Determine the [x, y] coordinate at the center of the cell enclosing the given text.  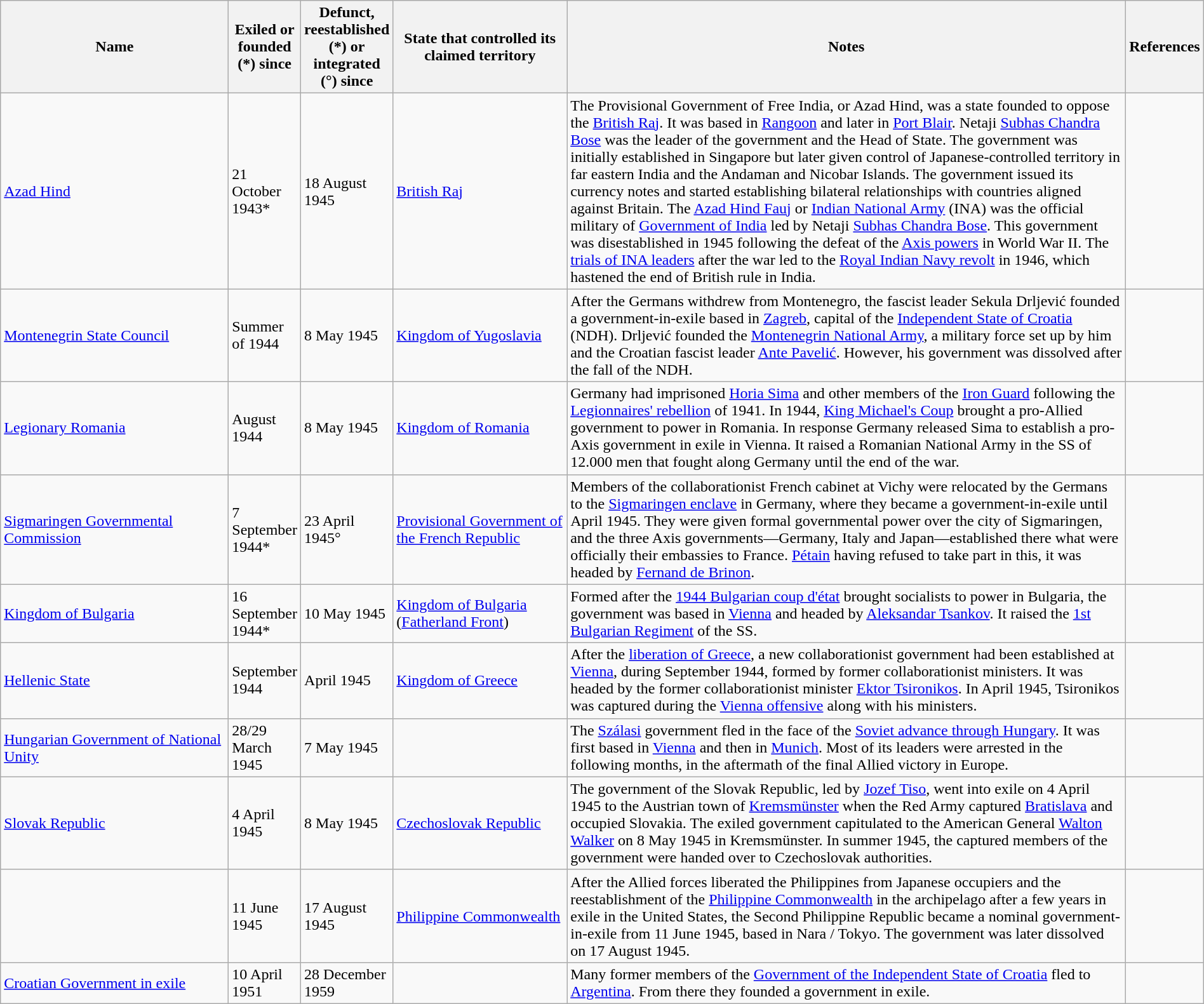
Name [114, 47]
10 May 1945 [347, 613]
Croatian Government in exile [114, 983]
16 September 1944* [265, 613]
Kingdom of Romania [480, 428]
Summer of 1944 [265, 335]
Kingdom of Yugoslavia [480, 335]
4 April 1945 [265, 823]
21 October 1943* [265, 191]
Legionary Romania [114, 428]
7 September 1944* [265, 530]
Defunct, reestablished (*) or integrated (°) since [347, 47]
Montenegrin State Council [114, 335]
28/29 March 1945 [265, 747]
September 1944 [265, 681]
17 August 1945 [347, 916]
References [1165, 47]
Kingdom of Bulgaria [114, 613]
Provisional Government of the French Republic [480, 530]
11 June 1945 [265, 916]
State that controlled its claimed territory [480, 47]
Sigmaringen Governmental Commission [114, 530]
Notes [846, 47]
August 1944 [265, 428]
April 1945 [347, 681]
Hungarian Government of National Unity [114, 747]
7 May 1945 [347, 747]
Exiled or founded (*) since [265, 47]
Kingdom of Greece [480, 681]
Philippine Commonwealth [480, 916]
Many former members of the Government of the Independent State of Croatia fled to Argentina. From there they founded a government in exile. [846, 983]
10 April 1951 [265, 983]
28 December 1959 [347, 983]
British Raj [480, 191]
23 April 1945° [347, 530]
Azad Hind [114, 191]
Czechoslovak Republic [480, 823]
Slovak Republic [114, 823]
Kingdom of Bulgaria (Fatherland Front) [480, 613]
Hellenic State [114, 681]
18 August 1945 [347, 191]
